Provide the (x, y) coordinate of the cell's center where the given text is located.  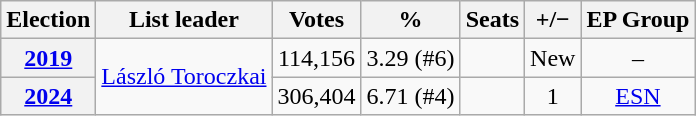
ESN (638, 96)
EP Group (638, 20)
List leader (184, 20)
306,404 (316, 96)
6.71 (#4) (410, 96)
– (638, 58)
2019 (48, 58)
1 (553, 96)
% (410, 20)
Election (48, 20)
New (553, 58)
Votes (316, 20)
+/− (553, 20)
Seats (492, 20)
114,156 (316, 58)
2024 (48, 96)
László Toroczkai (184, 77)
3.29 (#6) (410, 58)
